Return the [x, y] coordinate for the center point of the cell that contains the specified text.  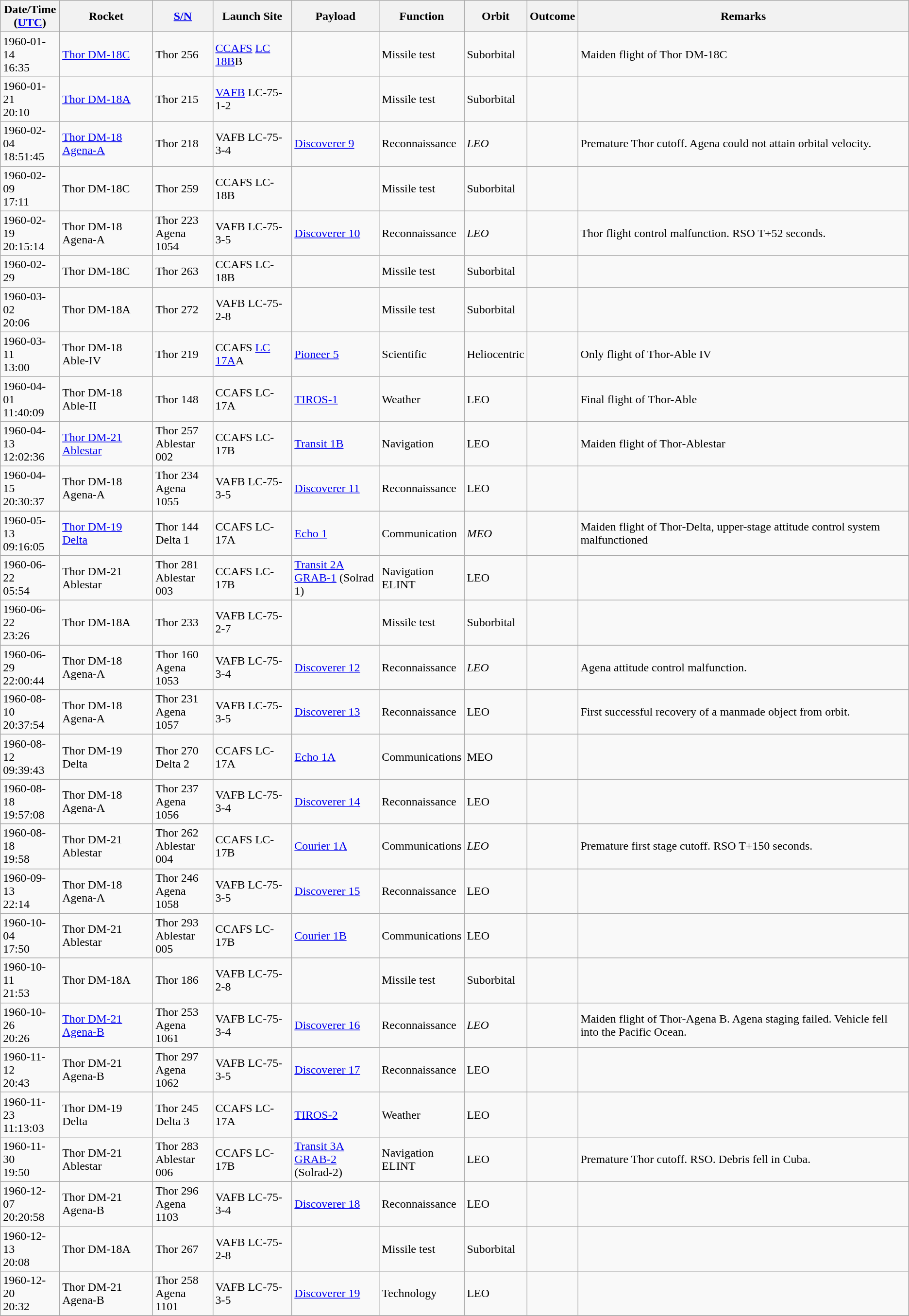
Thor 256 [183, 54]
Thor 246Agena 1058 [183, 891]
First successful recovery of a manmade object from orbit. [743, 712]
Remarks [743, 17]
Thor 148 [183, 399]
Orbit [496, 17]
Thor 258Agena 1101 [183, 1294]
1960-02-29 [30, 271]
1960-12-1320:08 [30, 1248]
Maiden flight of Thor-Agena B. Agena staging failed. Vehicle fell into the Pacific Ocean. [743, 1025]
TIROS-2 [336, 1114]
Navigation [421, 444]
Thor 283Ablestar 006 [183, 1159]
Premature Thor cutoff. Agena could not attain orbital velocity. [743, 144]
Thor DM-18 Able-II [106, 399]
1960-02-0418:51:45 [30, 144]
Rocket [106, 17]
Discoverer 14 [336, 802]
Outcome [553, 17]
Discoverer 18 [336, 1204]
Courier 1A [336, 846]
Thor 223Agena 1054 [183, 233]
Discoverer 19 [336, 1294]
Thor flight control malfunction. RSO T+52 seconds. [743, 233]
VAFB LC-75-2-7 [252, 623]
Echo 1A [336, 757]
S/N [183, 17]
Thor 218 [183, 144]
Discoverer 13 [336, 712]
1960-10-1121:53 [30, 980]
1960-11-1220:43 [30, 1070]
1960-08-1209:39:43 [30, 757]
Thor DM-18 Able-IV [106, 354]
1960-01-2120:10 [30, 99]
Thor 272 [183, 309]
VAFB LC-75-1-2 [252, 99]
Transit 1B [336, 444]
Thor 262Ablestar 004 [183, 846]
1960-10-0417:50 [30, 936]
Thor 257Ablestar 002 [183, 444]
Echo 1 [336, 533]
1960-04-1312:02:36 [30, 444]
Only flight of Thor-Able IV [743, 354]
1960-10-2620:26 [30, 1025]
Discoverer 12 [336, 667]
1960-06-2205:54 [30, 578]
Thor 233 [183, 623]
Premature Thor cutoff. RSO. Debris fell in Cuba. [743, 1159]
1960-08-1819:57:08 [30, 802]
Discoverer 15 [336, 891]
Thor 219 [183, 354]
Discoverer 9 [336, 144]
1960-06-2223:26 [30, 623]
Thor 215 [183, 99]
1960-01-1416:35 [30, 54]
Discoverer 10 [336, 233]
Discoverer 16 [336, 1025]
Technology [421, 1294]
Maiden flight of Thor-Ablestar [743, 444]
1960-12-2020:32 [30, 1294]
Transit 2AGRAB-1 (Solrad 1) [336, 578]
Communication [421, 533]
1960-05-1309:16:05 [30, 533]
1960-03-1113:00 [30, 354]
1960-02-1920:15:14 [30, 233]
Thor 245Delta 3 [183, 1114]
Thor 234Agena 1055 [183, 488]
Thor 296Agena 1103 [183, 1204]
Thor 160Agena 1053 [183, 667]
Final flight of Thor-Able [743, 399]
Thor 293Ablestar 005 [183, 936]
Agena attitude control malfunction. [743, 667]
Transit 3AGRAB-2 (Solrad-2) [336, 1159]
CCAFS LC 18BB [252, 54]
Thor 253Agena 1061 [183, 1025]
Thor 281Ablestar 003 [183, 578]
1960-03-0220:06 [30, 309]
Pioneer 5 [336, 354]
Date/Time(UTC) [30, 17]
Premature first stage cutoff. RSO T+150 seconds. [743, 846]
Launch Site [252, 17]
Thor 144Delta 1 [183, 533]
1960-09-1322:14 [30, 891]
Thor 237Agena 1056 [183, 802]
Discoverer 17 [336, 1070]
TIROS-1 [336, 399]
1960-06-2922:00:44 [30, 667]
Heliocentric [496, 354]
Maiden flight of Thor-Delta, upper-stage attitude control system malfunctioned [743, 533]
Thor 297Agena 1062 [183, 1070]
Payload [336, 17]
1960-08-1819:58 [30, 846]
1960-04-0111:40:09 [30, 399]
Thor 231Agena 1057 [183, 712]
1960-02-0917:11 [30, 188]
1960-12-0720:20:58 [30, 1204]
1960-11-3019:50 [30, 1159]
Function [421, 17]
Thor 259 [183, 188]
Scientific [421, 354]
CCAFS LC 17AA [252, 354]
1960-04-1520:30:37 [30, 488]
Maiden flight of Thor DM-18C [743, 54]
1960-11-2311:13:03 [30, 1114]
Discoverer 11 [336, 488]
Thor 263 [183, 271]
Thor 267 [183, 1248]
Courier 1B [336, 936]
1960-08-1020:37:54 [30, 712]
Thor 186 [183, 980]
Thor 270Delta 2 [183, 757]
